Scan for the cell matching the given text and deliver its (X, Y) coordinate at center. 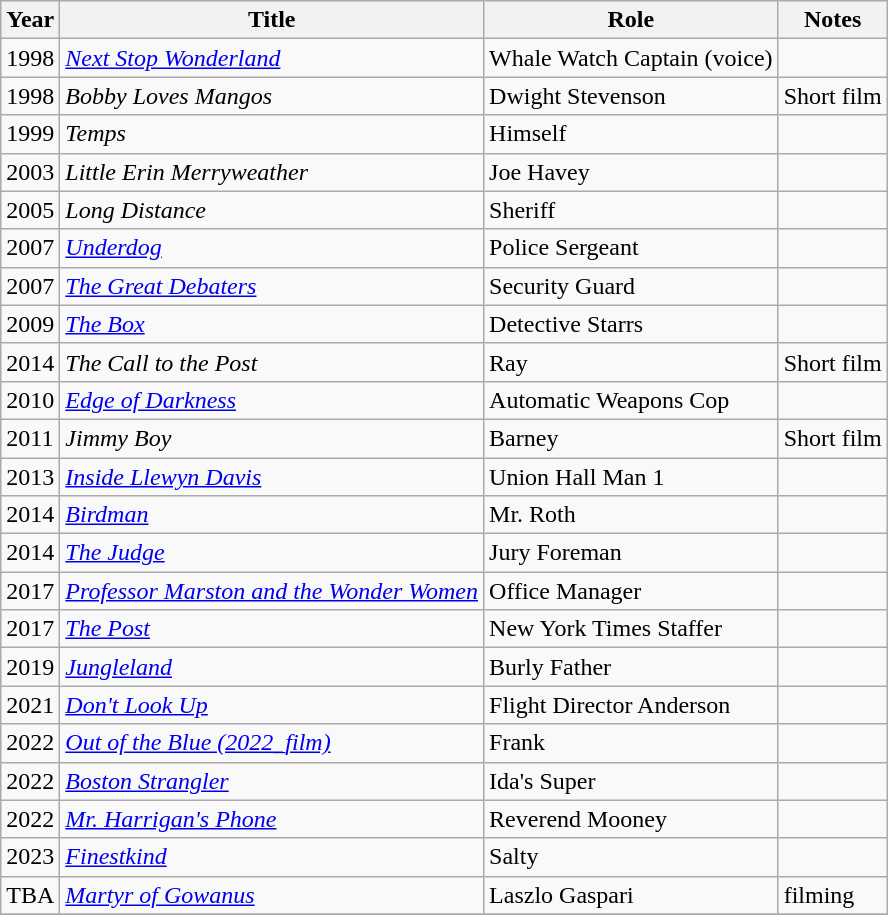
2019 (30, 667)
Jury Foreman (632, 553)
Barney (632, 438)
Dwight Stevenson (632, 96)
Whale Watch Captain (voice) (632, 58)
2011 (30, 438)
Detective Starrs (632, 324)
The Judge (272, 553)
Edge of Darkness (272, 400)
Office Manager (632, 591)
Police Sergeant (632, 248)
Notes (832, 20)
Security Guard (632, 286)
2021 (30, 705)
Salty (632, 857)
Burly Father (632, 667)
Ida's Super (632, 781)
Frank (632, 743)
The Box (272, 324)
Flight Director Anderson (632, 705)
Jimmy Boy (272, 438)
Role (632, 20)
Next Stop Wonderland (272, 58)
Automatic Weapons Cop (632, 400)
New York Times Staffer (632, 629)
Finestkind (272, 857)
2003 (30, 172)
Professor Marston and the Wonder Women (272, 591)
Himself (632, 134)
Joe Havey (632, 172)
Mr. Roth (632, 515)
filming (832, 895)
The Call to the Post (272, 362)
2023 (30, 857)
Long Distance (272, 210)
Don't Look Up (272, 705)
Little Erin Merryweather (272, 172)
Laszlo Gaspari (632, 895)
Year (30, 20)
2009 (30, 324)
Title (272, 20)
2013 (30, 477)
Mr. Harrigan's Phone (272, 819)
Jungleland (272, 667)
TBA (30, 895)
2010 (30, 400)
Out of the Blue (2022_film) (272, 743)
1999 (30, 134)
Temps (272, 134)
The Post (272, 629)
2005 (30, 210)
Birdman (272, 515)
Sheriff (632, 210)
Reverend Mooney (632, 819)
Bobby Loves Mangos (272, 96)
Union Hall Man 1 (632, 477)
Inside Llewyn Davis (272, 477)
Underdog (272, 248)
Martyr of Gowanus (272, 895)
Ray (632, 362)
The Great Debaters (272, 286)
Boston Strangler (272, 781)
